Detect which cell encompasses the target text, then output its [X, Y] center coordinate. 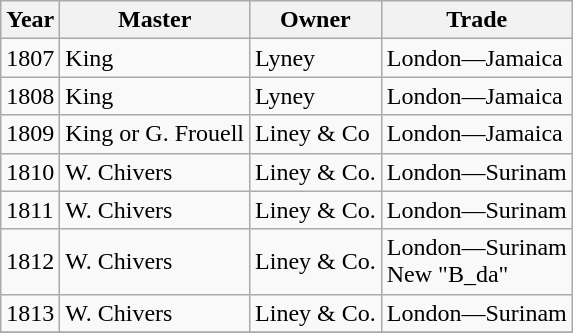
1812 [30, 262]
King or G. Frouell [155, 134]
Trade [476, 20]
Liney & Co [316, 134]
Owner [316, 20]
London—SurinamNew "B_da" [476, 262]
1810 [30, 172]
1807 [30, 58]
Master [155, 20]
1811 [30, 210]
1809 [30, 134]
1813 [30, 313]
Year [30, 20]
1808 [30, 96]
